Capture the cell that displays the provided text and extract its [x, y] central coordinate. 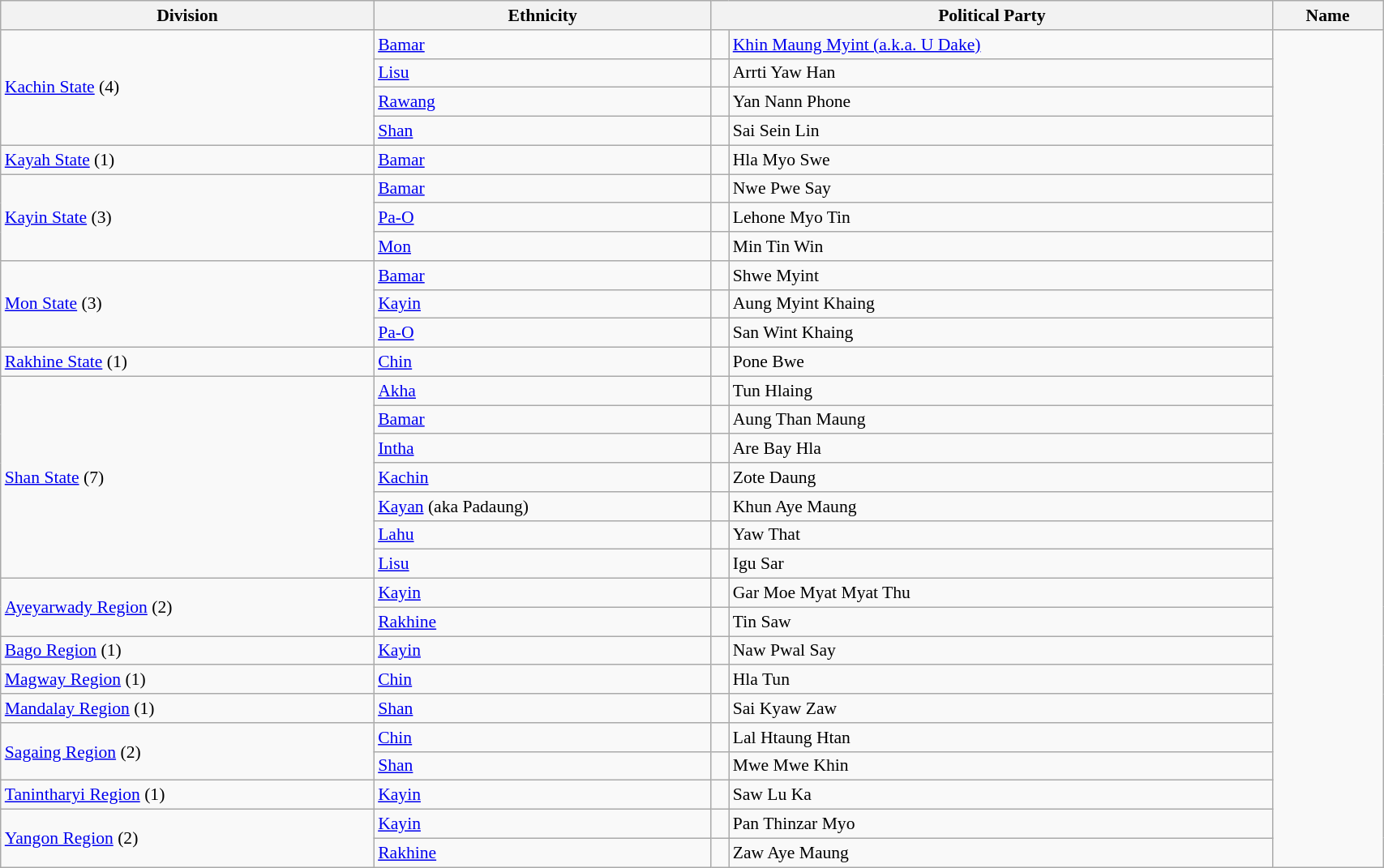
Shwe Myint [1001, 276]
Lal Htaung Htan [1001, 738]
Pan Thinzar Myo [1001, 824]
Mwe Mwe Khin [1001, 766]
Tun Hlaing [1001, 391]
Division [187, 15]
Pone Bwe [1001, 362]
Mon [542, 246]
Ethnicity [542, 15]
Hla Myo Swe [1001, 160]
Naw Pwal Say [1001, 651]
Kachin [542, 477]
Khun Aye Maung [1001, 507]
Aung Than Maung [1001, 420]
Arrti Yaw Han [1001, 73]
Are Bay Hla [1001, 449]
San Wint Khaing [1001, 333]
Yaw That [1001, 535]
Sagaing Region (2) [187, 752]
Intha [542, 449]
Bago Region (1) [187, 651]
Yan Nann Phone [1001, 102]
Zaw Aye Maung [1001, 853]
Khin Maung Myint (a.k.a. U Dake) [1001, 45]
Political Party [992, 15]
Yangon Region (2) [187, 838]
Nwe Pwe Say [1001, 189]
Aung Myint Khaing [1001, 304]
Saw Lu Ka [1001, 795]
Magway Region (1) [187, 680]
Min Tin Win [1001, 246]
Mandalay Region (1) [187, 708]
Rawang [542, 102]
Mon State (3) [187, 305]
Name [1328, 15]
Akha [542, 391]
Sai Kyaw Zaw [1001, 708]
Gar Moe Myat Myat Thu [1001, 593]
Tanintharyi Region (1) [187, 795]
Zote Daung [1001, 477]
Rakhine State (1) [187, 362]
Kachin State (4) [187, 88]
Kayah State (1) [187, 160]
Lahu [542, 535]
Lehone Myo Tin [1001, 218]
Shan State (7) [187, 477]
Ayeyarwady Region (2) [187, 608]
Igu Sar [1001, 564]
Hla Tun [1001, 680]
Kayan (aka Padaung) [542, 507]
Tin Saw [1001, 622]
Kayin State (3) [187, 217]
Sai Sein Lin [1001, 131]
